Extract the [X, Y] coordinate from the center of the cell holding the provided text.  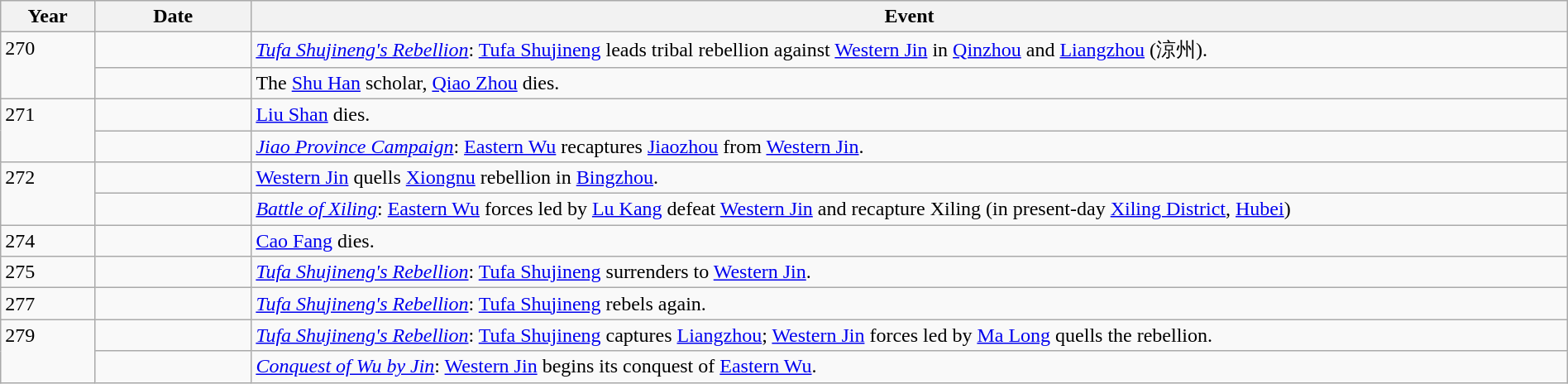
277 [48, 304]
Liu Shan dies. [910, 114]
Cao Fang dies. [910, 241]
Battle of Xiling: Eastern Wu forces led by Lu Kang defeat Western Jin and recapture Xiling (in present-day Xiling District, Hubei) [910, 209]
270 [48, 66]
Event [910, 17]
275 [48, 272]
279 [48, 351]
Tufa Shujineng's Rebellion: Tufa Shujineng surrenders to Western Jin. [910, 272]
Jiao Province Campaign: Eastern Wu recaptures Jiaozhou from Western Jin. [910, 146]
271 [48, 130]
274 [48, 241]
272 [48, 194]
Tufa Shujineng's Rebellion: Tufa Shujineng captures Liangzhou; Western Jin forces led by Ma Long quells the rebellion. [910, 335]
Conquest of Wu by Jin: Western Jin begins its conquest of Eastern Wu. [910, 367]
Western Jin quells Xiongnu rebellion in Bingzhou. [910, 178]
The Shu Han scholar, Qiao Zhou dies. [910, 83]
Date [172, 17]
Tufa Shujineng's Rebellion: Tufa Shujineng leads tribal rebellion against Western Jin in Qinzhou and Liangzhou (涼州). [910, 50]
Year [48, 17]
Tufa Shujineng's Rebellion: Tufa Shujineng rebels again. [910, 304]
